Provide the (X, Y) coordinate of the cell's center where the given text is located.  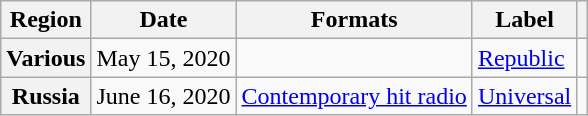
Universal (524, 96)
Date (164, 20)
Russia (46, 96)
Republic (524, 58)
Label (524, 20)
Various (46, 58)
Contemporary hit radio (354, 96)
May 15, 2020 (164, 58)
Region (46, 20)
June 16, 2020 (164, 96)
Formats (354, 20)
